Pinpoint the cell where the given text exists, returning its [X, Y] midpoint coordinate. 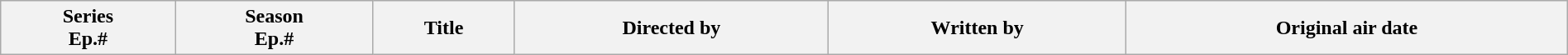
SeasonEp.# [275, 28]
Original air date [1347, 28]
Title [443, 28]
SeriesEp.# [88, 28]
Directed by [672, 28]
Written by [978, 28]
